Identify which cell holds the provided text, then report its [x, y] central coordinate. 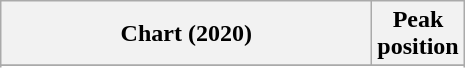
Peakposition [418, 34]
Chart (2020) [186, 34]
